Detect which cell encompasses the target text, then output its (X, Y) center coordinate. 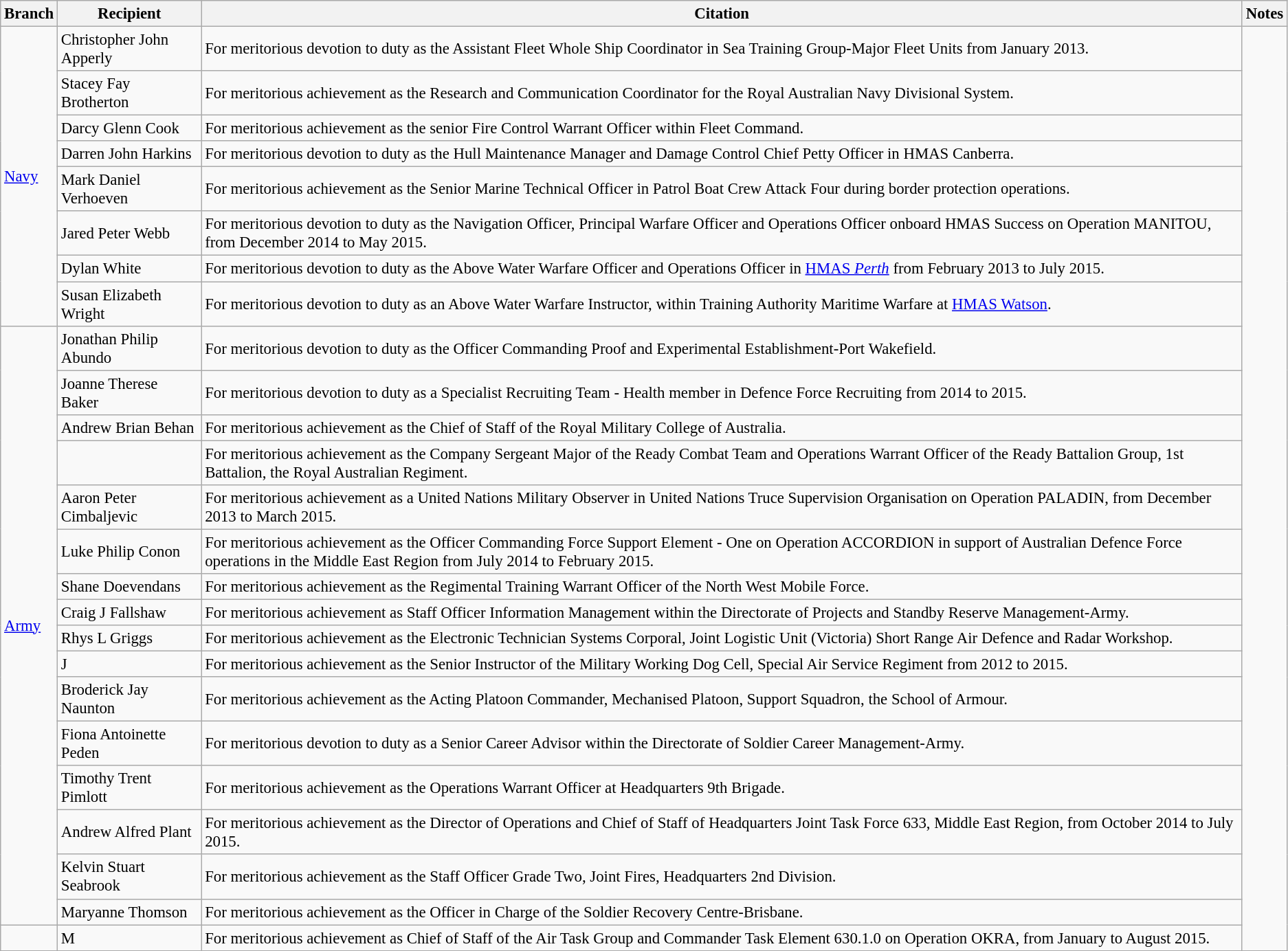
Susan Elizabeth Wright (129, 304)
For meritorious achievement as the Chief of Staff of the Royal Military College of Australia. (722, 427)
Branch (29, 14)
For meritorious achievement as the Electronic Technician Systems Corporal, Joint Logistic Unit (Victoria) Short Range Air Defence and Radar Workshop. (722, 638)
Joanne Therese Baker (129, 393)
Andrew Brian Behan (129, 427)
Darren John Harkins (129, 154)
For meritorious achievement as the Acting Platoon Commander, Mechanised Platoon, Support Squadron, the School of Armour. (722, 700)
Mark Daniel Verhoeven (129, 190)
For meritorious achievement as Staff Officer Information Management within the Directorate of Projects and Standby Reserve Management-Army. (722, 612)
Notes (1265, 14)
Dylan White (129, 269)
Recipient (129, 14)
Fiona Antoinette Peden (129, 743)
For meritorious achievement as the Staff Officer Grade Two, Joint Fires, Headquarters 2nd Division. (722, 877)
M (129, 938)
For meritorious achievement as the Officer in Charge of the Soldier Recovery Centre-Brisbane. (722, 912)
Luke Philip Conon (129, 551)
For meritorious achievement as the Senior Marine Technical Officer in Patrol Boat Crew Attack Four during border protection operations. (722, 190)
Shane Doevendans (129, 587)
Jared Peter Webb (129, 234)
For meritorious devotion to duty as a Senior Career Advisor within the Directorate of Soldier Career Management-Army. (722, 743)
Rhys L Griggs (129, 638)
Kelvin Stuart Seabrook (129, 877)
Broderick Jay Naunton (129, 700)
For meritorious devotion to duty as the Above Water Warfare Officer and Operations Officer in HMAS Perth from February 2013 to July 2015. (722, 269)
Andrew Alfred Plant (129, 833)
For meritorious achievement as the Research and Communication Coordinator for the Royal Australian Navy Divisional System. (722, 93)
J (129, 664)
Army (29, 625)
Navy (29, 177)
Maryanne Thomson (129, 912)
For meritorious achievement as the Operations Warrant Officer at Headquarters 9th Brigade. (722, 787)
For meritorious achievement as the senior Fire Control Warrant Officer within Fleet Command. (722, 128)
Craig J Fallshaw (129, 612)
For meritorious achievement as the Senior Instructor of the Military Working Dog Cell, Special Air Service Regiment from 2012 to 2015. (722, 664)
For meritorious devotion to duty as the Assistant Fleet Whole Ship Coordinator in Sea Training Group-Major Fleet Units from January 2013. (722, 49)
Citation (722, 14)
Aaron Peter Cimbaljevic (129, 507)
Jonathan Philip Abundo (129, 348)
For meritorious devotion to duty as an Above Water Warfare Instructor, within Training Authority Maritime Warfare at HMAS Watson. (722, 304)
For meritorious devotion to duty as a Specialist Recruiting Team - Health member in Defence Force Recruiting from 2014 to 2015. (722, 393)
Stacey Fay Brotherton (129, 93)
For meritorious devotion to duty as the Officer Commanding Proof and Experimental Establishment-Port Wakefield. (722, 348)
For meritorious achievement as the Regimental Training Warrant Officer of the North West Mobile Force. (722, 587)
For meritorious devotion to duty as the Hull Maintenance Manager and Damage Control Chief Petty Officer in HMAS Canberra. (722, 154)
Darcy Glenn Cook (129, 128)
Timothy Trent Pimlott (129, 787)
Christopher John Apperly (129, 49)
